Search for the cell housing the specified text and yield its [x, y] center coordinate. 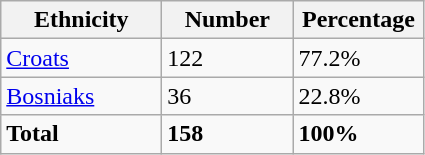
122 [228, 58]
77.2% [358, 58]
100% [358, 134]
Total [82, 134]
Number [228, 20]
Bosniaks [82, 96]
Percentage [358, 20]
158 [228, 134]
Croats [82, 58]
Ethnicity [82, 20]
22.8% [358, 96]
36 [228, 96]
